Search for the cell housing the specified text and yield its [X, Y] center coordinate. 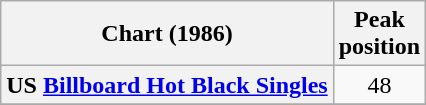
Chart (1986) [167, 34]
US Billboard Hot Black Singles [167, 85]
Peakposition [379, 34]
48 [379, 85]
